Identify which cell holds the provided text, then report its [X, Y] central coordinate. 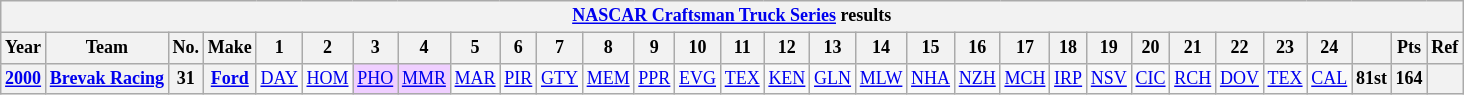
MCH [1025, 78]
PIR [518, 78]
KEN [787, 78]
Ford [230, 78]
11 [742, 48]
DAY [279, 78]
1 [279, 48]
12 [787, 48]
Team [106, 48]
RCH [1193, 78]
23 [1285, 48]
NSV [1108, 78]
PPR [654, 78]
19 [1108, 48]
NHA [931, 78]
GLN [833, 78]
2000 [24, 78]
16 [977, 48]
14 [880, 48]
5 [475, 48]
31 [186, 78]
PHO [376, 78]
9 [654, 48]
24 [1330, 48]
NASCAR Craftsman Truck Series results [732, 16]
Ref [1445, 48]
22 [1240, 48]
Make [230, 48]
CAL [1330, 78]
15 [931, 48]
MMR [424, 78]
CIC [1150, 78]
Year [24, 48]
Pts [1409, 48]
MAR [475, 78]
20 [1150, 48]
18 [1068, 48]
13 [833, 48]
6 [518, 48]
8 [608, 48]
GTY [560, 78]
DOV [1240, 78]
17 [1025, 48]
4 [424, 48]
81st [1372, 78]
HOM [328, 78]
7 [560, 48]
NZH [977, 78]
MLW [880, 78]
21 [1193, 48]
IRP [1068, 78]
EVG [698, 78]
10 [698, 48]
2 [328, 48]
3 [376, 48]
164 [1409, 78]
MEM [608, 78]
No. [186, 48]
Brevak Racing [106, 78]
